Return the [x, y] coordinate for the center point of the cell that contains the specified text.  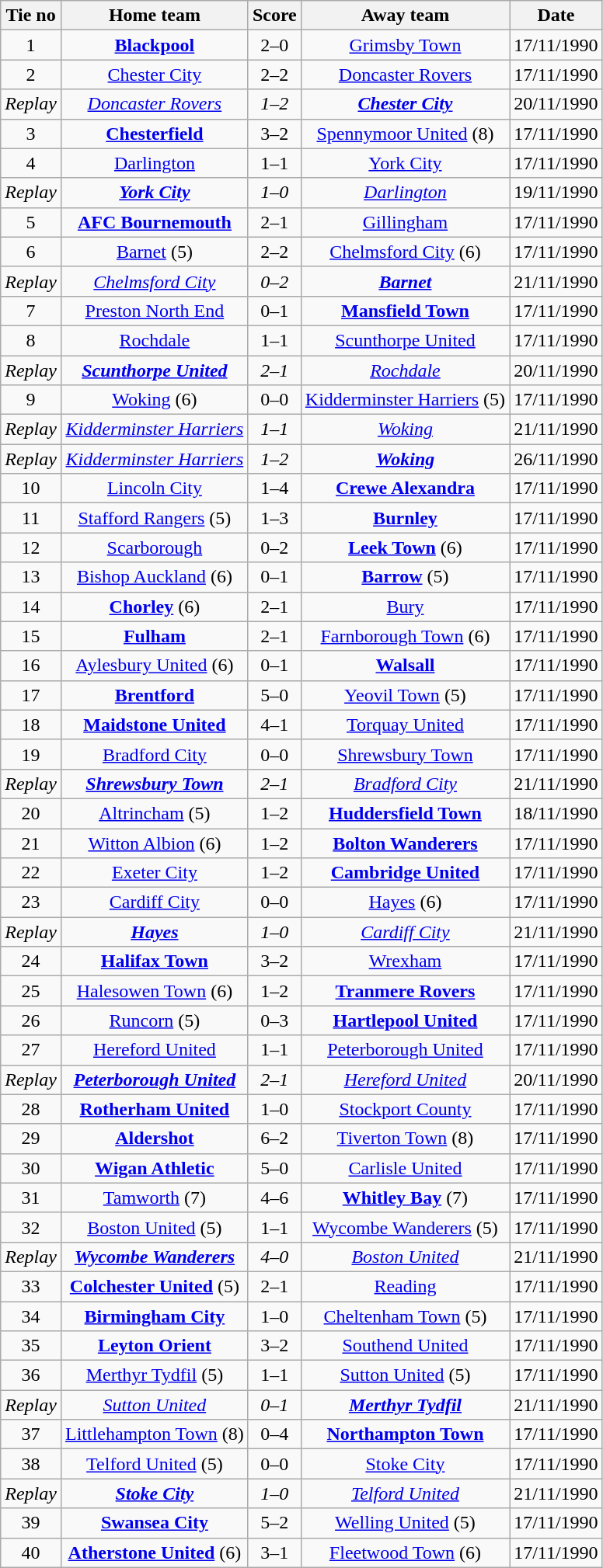
39 [31, 1523]
6–2 [274, 1139]
26/11/1990 [556, 459]
Hayes (6) [405, 902]
Cambridge United [405, 873]
2 [31, 75]
19 [31, 754]
5 [31, 222]
Huddersfield Town [405, 813]
Grimsby Town [405, 45]
23 [31, 902]
Birmingham City [154, 1316]
Maidstone United [154, 725]
Spennymoor United (8) [405, 134]
28 [31, 1109]
Halifax Town [154, 961]
Blackpool [154, 45]
Whitley Bay (7) [405, 1198]
Bishop Auckland (6) [154, 577]
30 [31, 1168]
Runcorn (5) [154, 1020]
Wycombe Wanderers [154, 1257]
38 [31, 1464]
Southend United [405, 1346]
10 [31, 488]
Atherstone United (6) [154, 1552]
Swansea City [154, 1523]
40 [31, 1552]
Hayes [154, 932]
Rotherham United [154, 1109]
Leek Town (6) [405, 548]
Northampton Town [405, 1434]
27 [31, 1050]
Cheltenham Town (5) [405, 1316]
22 [31, 873]
4–0 [274, 1257]
Crewe Alexandra [405, 488]
Altrincham (5) [154, 813]
Exeter City [154, 873]
1–4 [274, 488]
11 [31, 518]
Brentford [154, 695]
Telford United (5) [154, 1464]
Score [274, 16]
0–4 [274, 1434]
4–6 [274, 1198]
14 [31, 607]
Merthyr Tydfil (5) [154, 1375]
Barrow (5) [405, 577]
Chelmsford City [154, 281]
Colchester United (5) [154, 1286]
Tie no [31, 16]
Boston United [405, 1257]
8 [31, 340]
Tranmere Rovers [405, 991]
Wrexham [405, 961]
32 [31, 1227]
1–3 [274, 518]
Lincoln City [154, 488]
Tiverton Town (8) [405, 1139]
33 [31, 1286]
Stafford Rangers (5) [154, 518]
Boston United (5) [154, 1227]
26 [31, 1020]
Stockport County [405, 1109]
18/11/1990 [556, 813]
Bury [405, 607]
31 [31, 1198]
Chorley (6) [154, 607]
Home team [154, 16]
Torquay United [405, 725]
3–1 [274, 1552]
Leyton Orient [154, 1346]
Merthyr Tydfil [405, 1405]
Barnet [405, 281]
Chelmsford City (6) [405, 252]
29 [31, 1139]
Farnborough Town (6) [405, 636]
15 [31, 636]
Wycombe Wanderers (5) [405, 1227]
Hartlepool United [405, 1020]
Barnet (5) [154, 252]
6 [31, 252]
Mansfield Town [405, 311]
12 [31, 548]
Reading [405, 1286]
Tamworth (7) [154, 1198]
9 [31, 400]
AFC Bournemouth [154, 222]
Kidderminster Harriers (5) [405, 400]
Halesowen Town (6) [154, 991]
0–3 [274, 1020]
Fleetwood Town (6) [405, 1552]
Aldershot [154, 1139]
Woking (6) [154, 400]
18 [31, 725]
21 [31, 843]
Gillingham [405, 222]
Sutton United [154, 1405]
16 [31, 666]
20 [31, 813]
2–0 [274, 45]
Yeovil Town (5) [405, 695]
7 [31, 311]
Littlehampton Town (8) [154, 1434]
Away team [405, 16]
Burnley [405, 518]
24 [31, 961]
13 [31, 577]
Witton Albion (6) [154, 843]
Fulham [154, 636]
36 [31, 1375]
37 [31, 1434]
Preston North End [154, 311]
Bolton Wanderers [405, 843]
25 [31, 991]
Date [556, 16]
Wigan Athletic [154, 1168]
Walsall [405, 666]
Sutton United (5) [405, 1375]
Welling United (5) [405, 1523]
Telford United [405, 1493]
4 [31, 163]
34 [31, 1316]
5–2 [274, 1523]
1 [31, 45]
Chesterfield [154, 134]
Aylesbury United (6) [154, 666]
Carlisle United [405, 1168]
Scarborough [154, 548]
35 [31, 1346]
4–1 [274, 725]
3 [31, 134]
17 [31, 695]
19/11/1990 [556, 193]
